Scan for the cell matching the given text and deliver its [X, Y] coordinate at center. 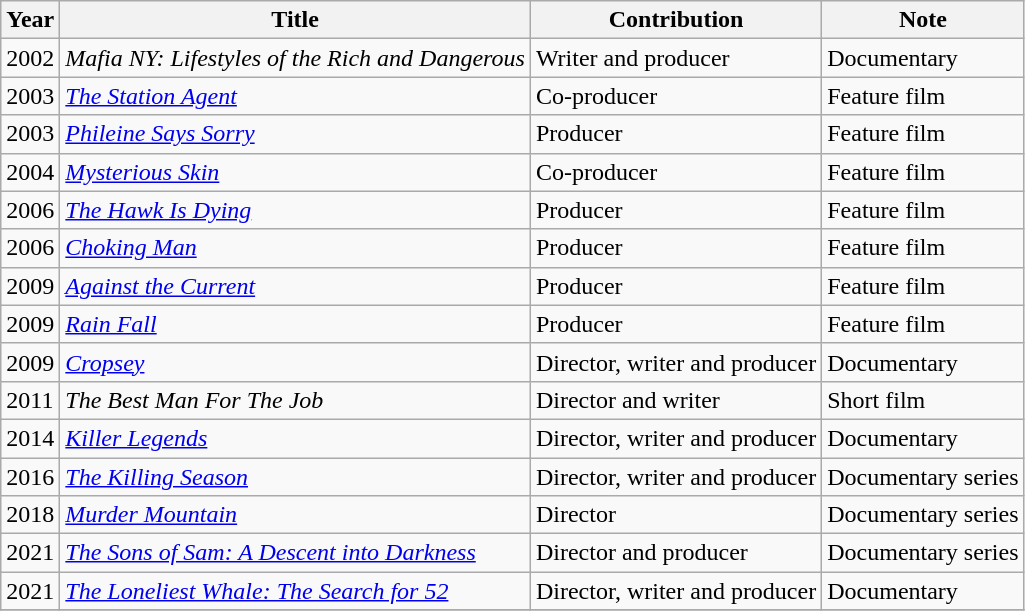
2014 [30, 438]
Director [676, 515]
Murder Mountain [296, 515]
2018 [30, 515]
2004 [30, 172]
The Loneliest Whale: The Search for 52 [296, 591]
Director and writer [676, 400]
2011 [30, 400]
2002 [30, 58]
The Hawk Is Dying [296, 210]
The Sons of Sam: A Descent into Darkness [296, 553]
Note [923, 20]
Contribution [676, 20]
2016 [30, 477]
Killer Legends [296, 438]
The Killing Season [296, 477]
Cropsey [296, 362]
The Station Agent [296, 96]
Mysterious Skin [296, 172]
Mafia NY: Lifestyles of the Rich and Dangerous [296, 58]
Short film [923, 400]
The Best Man For The Job [296, 400]
Phileine Says Sorry [296, 134]
Director and producer [676, 553]
Rain Fall [296, 324]
Writer and producer [676, 58]
Year [30, 20]
Against the Current [296, 286]
Choking Man [296, 248]
Title [296, 20]
